Scan for the cell matching the given text and deliver its [X, Y] coordinate at center. 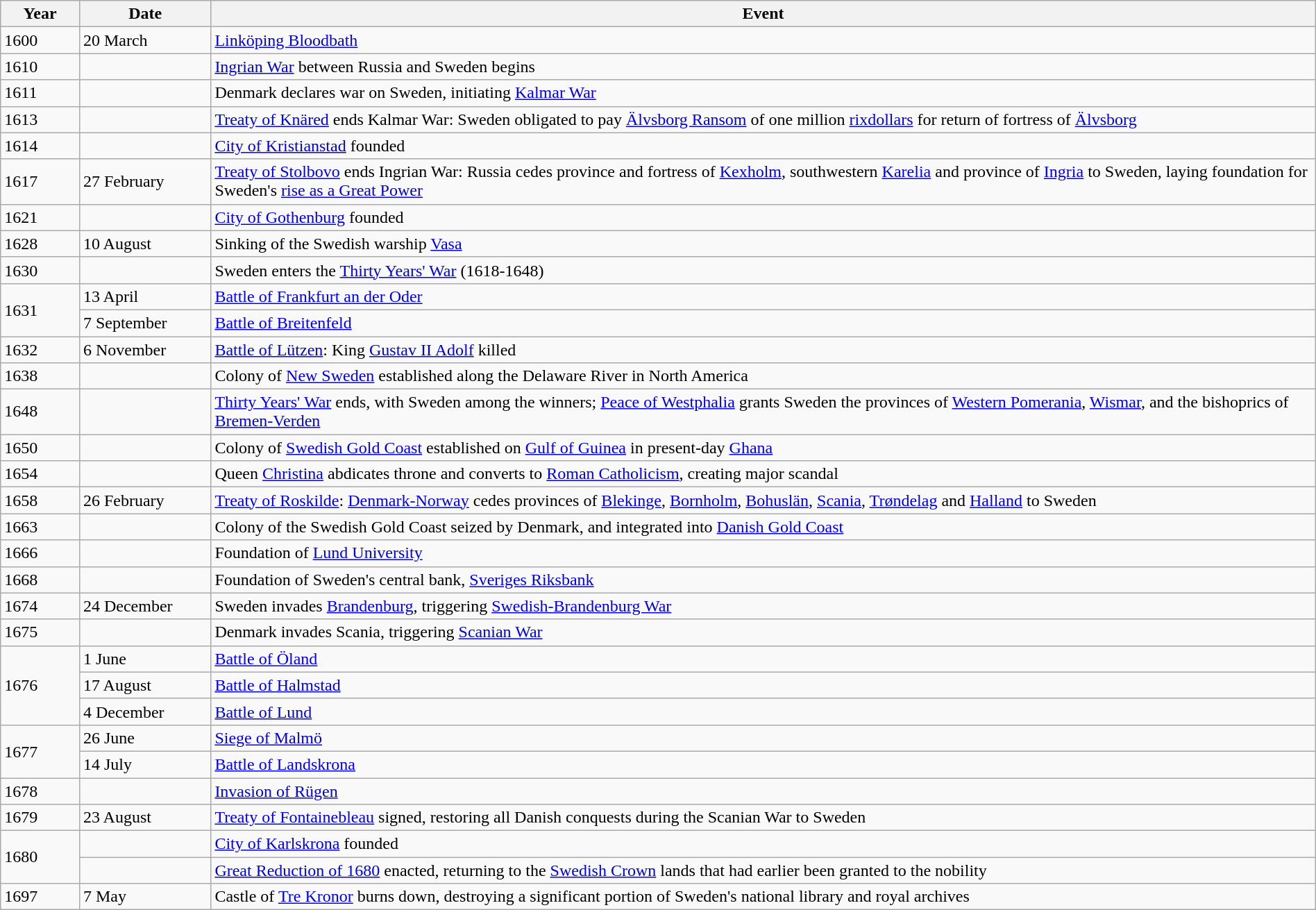
Great Reduction of 1680 enacted, returning to the Swedish Crown lands that had earlier been granted to the nobility [764, 870]
Denmark declares war on Sweden, initiating Kalmar War [764, 93]
Treaty of Knäred ends Kalmar War: Sweden obligated to pay Älvsborg Ransom of one million rixdollars for return of fortress of Älvsborg [764, 119]
Year [40, 14]
1617 [40, 182]
17 August [144, 685]
24 December [144, 606]
1631 [40, 310]
Castle of Tre Kronor burns down, destroying a significant portion of Sweden's national library and royal archives [764, 897]
1650 [40, 448]
1663 [40, 527]
1648 [40, 412]
Date [144, 14]
1613 [40, 119]
Colony of New Sweden established along the Delaware River in North America [764, 376]
Battle of Öland [764, 659]
1 June [144, 659]
1630 [40, 270]
1666 [40, 553]
26 June [144, 738]
Queen Christina abdicates throne and converts to Roman Catholicism, creating major scandal [764, 474]
Foundation of Lund University [764, 553]
City of Karlskrona founded [764, 844]
Treaty of Roskilde: Denmark-Norway cedes provinces of Blekinge, Bornholm, Bohuslän, Scania, Trøndelag and Halland to Sweden [764, 500]
1600 [40, 40]
1697 [40, 897]
1611 [40, 93]
Event [764, 14]
Sinking of the Swedish warship Vasa [764, 244]
1638 [40, 376]
1658 [40, 500]
1654 [40, 474]
Battle of Lund [764, 711]
26 February [144, 500]
Denmark invades Scania, triggering Scanian War [764, 632]
7 September [144, 323]
4 December [144, 711]
1679 [40, 818]
City of Gothenburg founded [764, 217]
1621 [40, 217]
1674 [40, 606]
1610 [40, 67]
Ingrian War between Russia and Sweden begins [764, 67]
Battle of Frankfurt an der Oder [764, 296]
1632 [40, 349]
Battle of Landskrona [764, 764]
6 November [144, 349]
Siege of Malmö [764, 738]
Foundation of Sweden's central bank, Sveriges Riksbank [764, 580]
City of Kristianstad founded [764, 146]
20 March [144, 40]
13 April [144, 296]
Colony of Swedish Gold Coast established on Gulf of Guinea in present-day Ghana [764, 448]
Colony of the Swedish Gold Coast seized by Denmark, and integrated into Danish Gold Coast [764, 527]
7 May [144, 897]
Linköping Bloodbath [764, 40]
1680 [40, 857]
1676 [40, 685]
1668 [40, 580]
Sweden enters the Thirty Years' War (1618-1648) [764, 270]
23 August [144, 818]
1675 [40, 632]
27 February [144, 182]
1614 [40, 146]
Sweden invades Brandenburg, triggering Swedish-Brandenburg War [764, 606]
Treaty of Fontainebleau signed, restoring all Danish conquests during the Scanian War to Sweden [764, 818]
10 August [144, 244]
14 July [144, 764]
Invasion of Rügen [764, 791]
1677 [40, 751]
1678 [40, 791]
Battle of Breitenfeld [764, 323]
Battle of Lützen: King Gustav II Adolf killed [764, 349]
1628 [40, 244]
Battle of Halmstad [764, 685]
